Return [X, Y] of the center of cell containing provided text 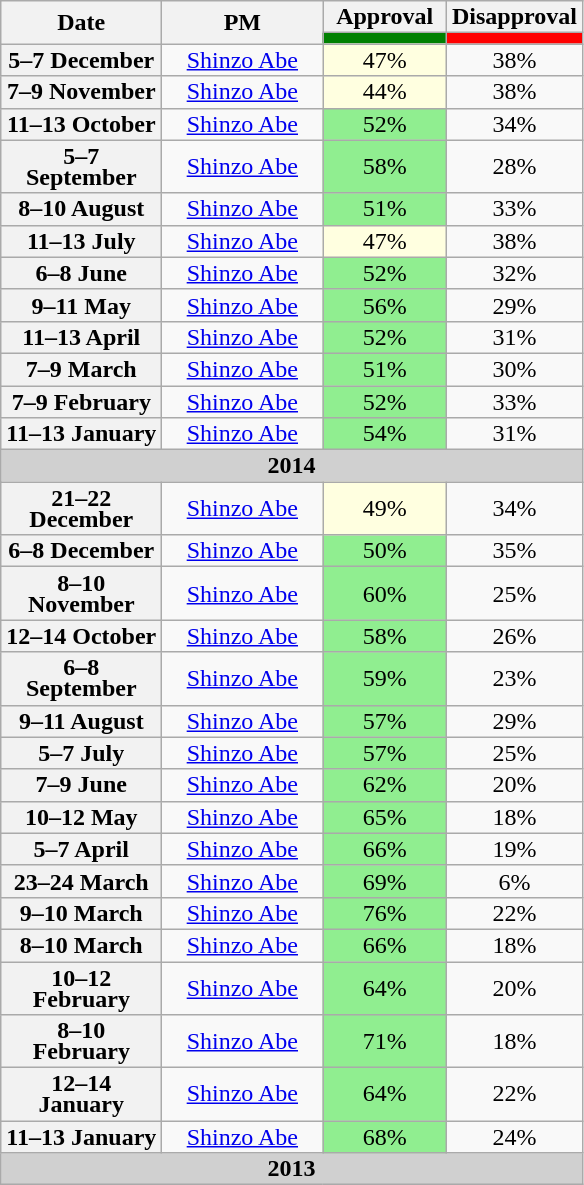
5–7 December [82, 60]
6–8 September [82, 678]
2013 [292, 1169]
54% [385, 434]
10–12 February [82, 988]
30% [514, 369]
Disapproval [514, 17]
5–7 September [82, 166]
59% [385, 678]
23–24 March [82, 881]
68% [385, 1137]
35% [514, 551]
76% [385, 913]
8–10 March [82, 945]
69% [385, 881]
12–14 October [82, 636]
7–9 June [82, 785]
11–13 July [82, 241]
26% [514, 636]
62% [385, 785]
71% [385, 1042]
11–13 October [82, 124]
7–9 November [82, 92]
24% [514, 1137]
6% [514, 881]
8–10 February [82, 1042]
65% [385, 817]
2014 [292, 466]
Approval [385, 17]
11–13 April [82, 337]
Date [82, 22]
10–12 May [82, 817]
9–11 May [82, 305]
9–10 March [82, 913]
32% [514, 273]
5–7 July [82, 753]
28% [514, 166]
8–10 August [82, 209]
12–14 January [82, 1094]
23% [514, 678]
8–10 November [82, 594]
PM [242, 22]
56% [385, 305]
6–8 December [82, 551]
19% [514, 849]
5–7 April [82, 849]
21–22 December [82, 508]
7–9 March [82, 369]
49% [385, 508]
44% [385, 92]
7–9 February [82, 402]
60% [385, 594]
9–11 August [82, 721]
6–8 June [82, 273]
50% [385, 551]
